Provide the [x, y] coordinate of the cell's center where the given text is located.  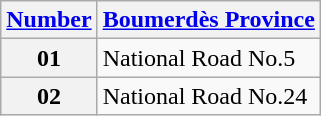
01 [49, 58]
02 [49, 96]
Number [49, 20]
National Road No.5 [208, 58]
Boumerdès Province [208, 20]
National Road No.24 [208, 96]
